Return the (X, Y) coordinate for the center point of the cell that contains the specified text.  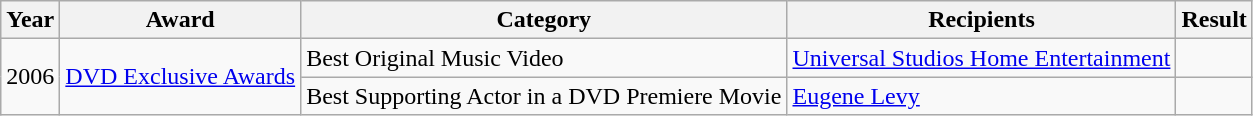
DVD Exclusive Awards (180, 77)
Recipients (982, 20)
Eugene Levy (982, 96)
Category (544, 20)
Best Supporting Actor in a DVD Premiere Movie (544, 96)
Best Original Music Video (544, 58)
Year (30, 20)
2006 (30, 77)
Universal Studios Home Entertainment (982, 58)
Award (180, 20)
Result (1214, 20)
